From the cell containing the given text, extract its center point as (x, y) coordinate. 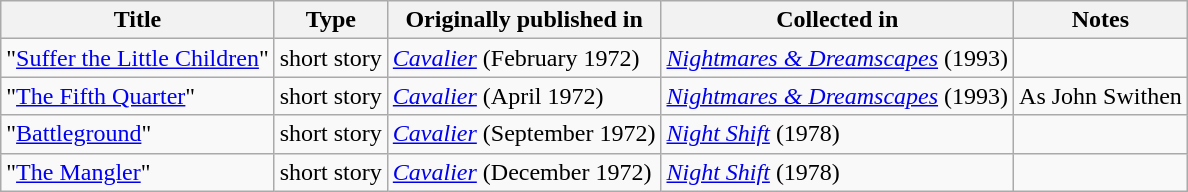
Cavalier (April 1972) (524, 96)
Notes (1101, 20)
Cavalier (December 1972) (524, 172)
Title (138, 20)
Originally published in (524, 20)
Cavalier (September 1972) (524, 134)
As John Swithen (1101, 96)
"Battleground" (138, 134)
Cavalier (February 1972) (524, 58)
"The Fifth Quarter" (138, 96)
Collected in (838, 20)
"Suffer the Little Children" (138, 58)
"The Mangler" (138, 172)
Type (330, 20)
